Output the (x, y) coordinate of the center of the cell containing the given text.  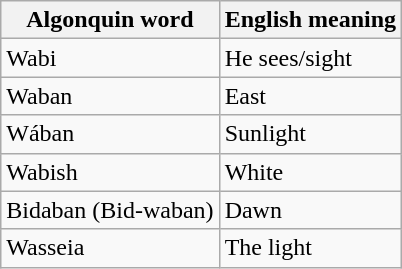
Bidaban (Bid-waban) (110, 210)
East (310, 96)
Algonquin word (110, 20)
White (310, 172)
He sees/sight (310, 58)
Sunlight (310, 134)
Dawn (310, 210)
Wában (110, 134)
The light (310, 248)
Wabi (110, 58)
Waban (110, 96)
Wasseia (110, 248)
English meaning (310, 20)
Wabish (110, 172)
